For the text-containing cell, return its midpoint in (x, y) coordinate format. 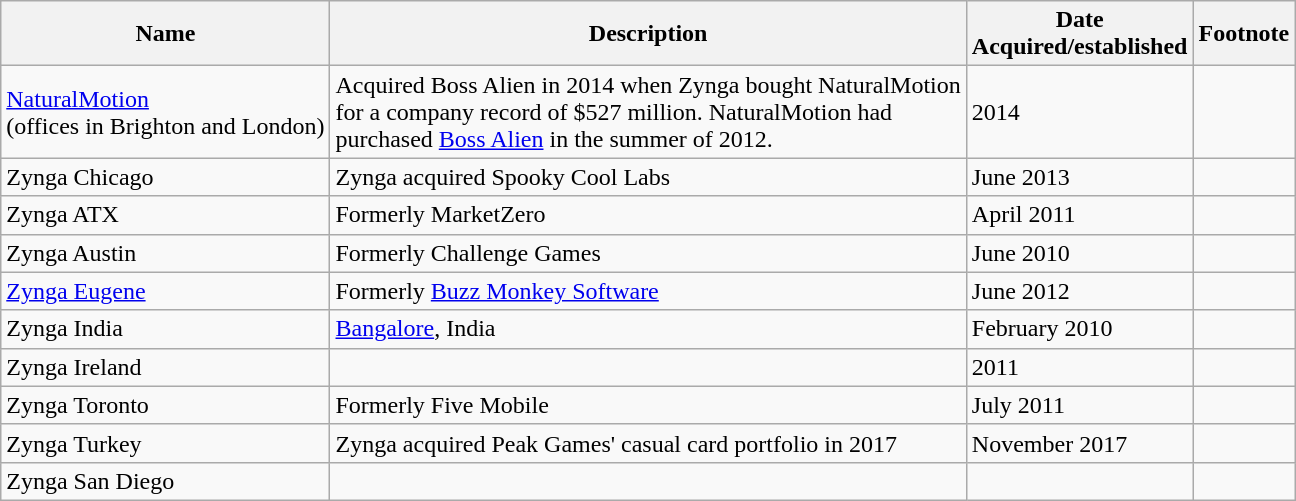
NaturalMotion(offices in Brighton and London) (166, 112)
Zynga Austin (166, 253)
2014 (1080, 112)
June 2013 (1080, 177)
Zynga Eugene (166, 291)
Zynga ATX (166, 215)
Zynga India (166, 329)
DateAcquired/established (1080, 34)
Zynga Turkey (166, 443)
Bangalore, India (648, 329)
June 2012 (1080, 291)
Zynga Ireland (166, 367)
June 2010 (1080, 253)
Formerly Challenge Games (648, 253)
Zynga acquired Spooky Cool Labs (648, 177)
Name (166, 34)
July 2011 (1080, 405)
Zynga acquired Peak Games' casual card portfolio in 2017 (648, 443)
April 2011 (1080, 215)
Zynga Chicago (166, 177)
Formerly MarketZero (648, 215)
Zynga San Diego (166, 481)
Formerly Buzz Monkey Software (648, 291)
Zynga Toronto (166, 405)
Footnote (1244, 34)
Formerly Five Mobile (648, 405)
November 2017 (1080, 443)
Description (648, 34)
February 2010 (1080, 329)
2011 (1080, 367)
